Find where the given text appears and provide that cell's center as [x, y] coordinate. 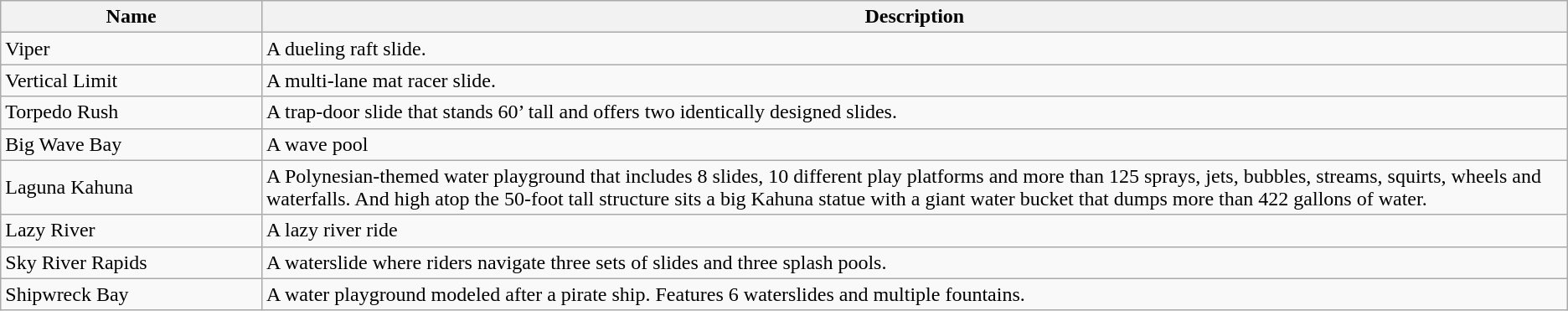
Name [132, 17]
A water playground modeled after a pirate ship. Features 6 waterslides and multiple fountains. [915, 294]
Sky River Rapids [132, 262]
A trap-door slide that stands 60’ tall and offers two identically designed slides. [915, 112]
Vertical Limit [132, 80]
A lazy river ride [915, 231]
A waterslide where riders navigate three sets of slides and three splash pools. [915, 262]
Lazy River [132, 231]
A dueling raft slide. [915, 49]
Big Wave Bay [132, 144]
A wave pool [915, 144]
Torpedo Rush [132, 112]
A multi-lane mat racer slide. [915, 80]
Shipwreck Bay [132, 294]
Laguna Kahuna [132, 188]
Description [915, 17]
Viper [132, 49]
